From the cell containing the given text, extract its center point as [x, y] coordinate. 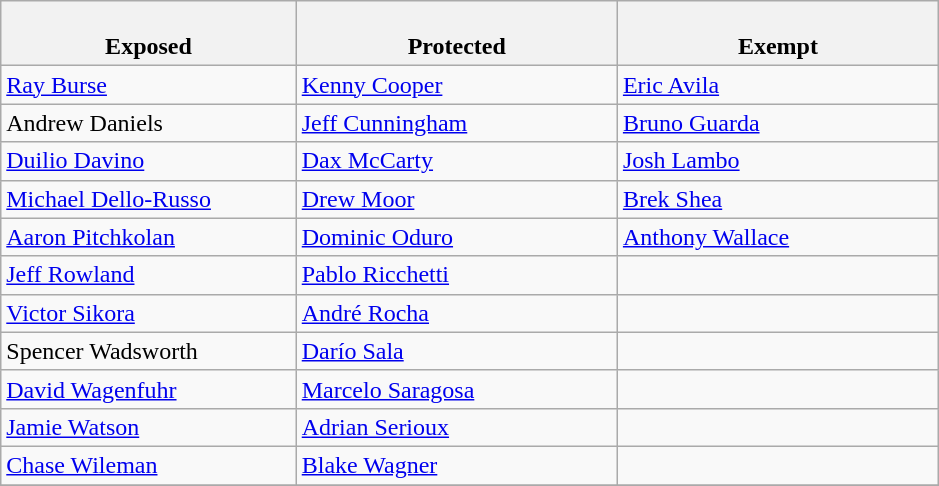
Anthony Wallace [778, 237]
Andrew Daniels [148, 123]
Aaron Pitchkolan [148, 237]
Jeff Cunningham [456, 123]
Dax McCarty [456, 161]
Exempt [778, 34]
Kenny Cooper [456, 85]
Spencer Wadsworth [148, 351]
David Wagenfuhr [148, 389]
Darío Sala [456, 351]
Eric Avila [778, 85]
Exposed [148, 34]
Chase Wileman [148, 465]
Adrian Serioux [456, 427]
Dominic Oduro [456, 237]
Brek Shea [778, 199]
Josh Lambo [778, 161]
Victor Sikora [148, 313]
Jeff Rowland [148, 275]
Ray Burse [148, 85]
Pablo Ricchetti [456, 275]
Blake Wagner [456, 465]
Bruno Guarda [778, 123]
Michael Dello-Russo [148, 199]
Protected [456, 34]
Marcelo Saragosa [456, 389]
André Rocha [456, 313]
Drew Moor [456, 199]
Jamie Watson [148, 427]
Duilio Davino [148, 161]
